Return the (x, y) coordinate for the center point of the cell that contains the specified text.  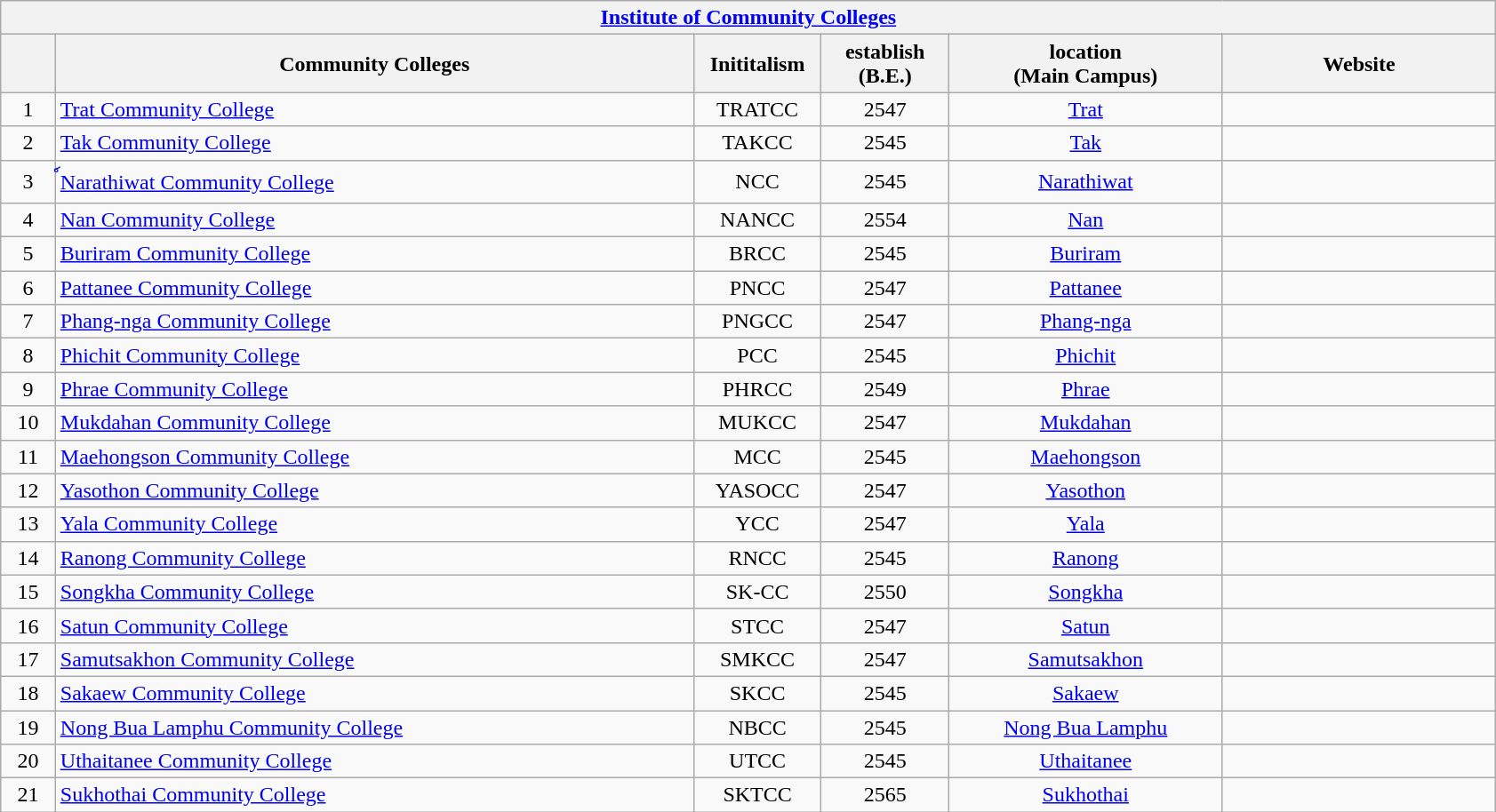
Community Colleges (374, 64)
NANCC (757, 220)
Sakaew Community College (374, 693)
Yasothon (1085, 490)
18 (28, 693)
SKTCC (757, 795)
MCC (757, 457)
PHRCC (757, 389)
์Narathiwat Community College (374, 181)
PNGCC (757, 322)
STCC (757, 625)
8 (28, 355)
Buriram Community College (374, 254)
2554 (885, 220)
Yala (1085, 524)
Maehongson (1085, 457)
6 (28, 288)
Maehongson Community College (374, 457)
Sakaew (1085, 693)
SKCC (757, 693)
Songkha (1085, 592)
13 (28, 524)
Samutsakhon (1085, 659)
BRCC (757, 254)
Tak Community College (374, 143)
Pattanee (1085, 288)
Phrae (1085, 389)
Ranong (1085, 558)
10 (28, 423)
Phichit Community College (374, 355)
11 (28, 457)
UTCC (757, 761)
Sukhothai (1085, 795)
TAKCC (757, 143)
12 (28, 490)
5 (28, 254)
Sukhothai Community College (374, 795)
Satun Community College (374, 625)
NBCC (757, 728)
2565 (885, 795)
Yala Community College (374, 524)
Phang-nga (1085, 322)
15 (28, 592)
TRATCC (757, 109)
Nan Community College (374, 220)
location (Main Campus) (1085, 64)
19 (28, 728)
14 (28, 558)
establish (B.E.) (885, 64)
Uthaitanee (1085, 761)
17 (28, 659)
3 (28, 181)
Ranong Community College (374, 558)
Inititalism (757, 64)
Uthaitanee Community College (374, 761)
2550 (885, 592)
Nong Bua Lamphu Community College (374, 728)
Institute of Community Colleges (748, 18)
Samutsakhon Community College (374, 659)
SMKCC (757, 659)
Nong Bua Lamphu (1085, 728)
Mukdahan Community College (374, 423)
Trat Community College (374, 109)
Website (1359, 64)
YASOCC (757, 490)
16 (28, 625)
9 (28, 389)
RNCC (757, 558)
2549 (885, 389)
4 (28, 220)
Trat (1085, 109)
PCC (757, 355)
Yasothon Community College (374, 490)
21 (28, 795)
Phrae Community College (374, 389)
Songkha Community College (374, 592)
Phichit (1085, 355)
20 (28, 761)
PNCC (757, 288)
Phang-nga Community College (374, 322)
Tak (1085, 143)
NCC (757, 181)
Buriram (1085, 254)
Pattanee Community College (374, 288)
Nan (1085, 220)
SK-CC (757, 592)
Narathiwat (1085, 181)
Mukdahan (1085, 423)
1 (28, 109)
7 (28, 322)
YCC (757, 524)
MUKCC (757, 423)
Satun (1085, 625)
2 (28, 143)
